Detect which cell encompasses the target text, then output its (X, Y) center coordinate. 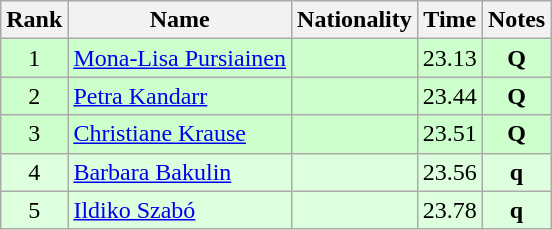
Petra Kandarr (180, 96)
4 (34, 172)
Time (450, 20)
23.13 (450, 58)
Nationality (355, 20)
Barbara Bakulin (180, 172)
5 (34, 210)
23.44 (450, 96)
Christiane Krause (180, 134)
3 (34, 134)
1 (34, 58)
2 (34, 96)
23.56 (450, 172)
Notes (516, 20)
Mona-Lisa Pursiainen (180, 58)
23.78 (450, 210)
Ildiko Szabó (180, 210)
Name (180, 20)
23.51 (450, 134)
Rank (34, 20)
